Output the [X, Y] coordinate of the center of the cell containing the given text.  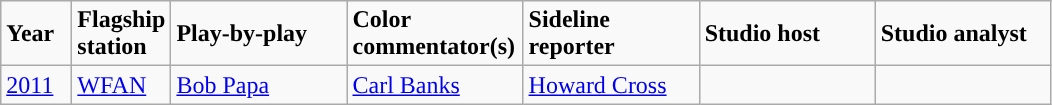
WFAN [122, 85]
Howard Cross [611, 85]
Carl Banks [435, 85]
Sideline reporter [611, 34]
Studio host [787, 34]
Play-by-play [259, 34]
Flagship station [122, 34]
Studio analyst [963, 34]
Bob Papa [259, 85]
Year [36, 34]
2011 [36, 85]
Color commentator(s) [435, 34]
